Provide the [X, Y] coordinate of the cell's center where the given text is located.  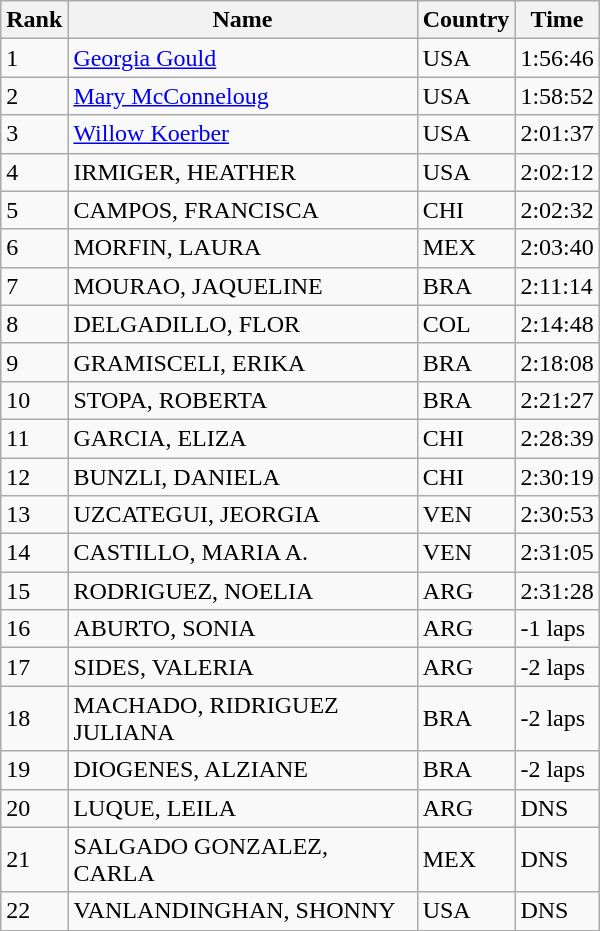
VANLANDINGHAN, SHONNY [242, 911]
LUQUE, LEILA [242, 808]
2:14:48 [557, 324]
2:30:53 [557, 515]
14 [34, 553]
RODRIGUEZ, NOELIA [242, 591]
1:58:52 [557, 96]
15 [34, 591]
4 [34, 172]
7 [34, 286]
9 [34, 362]
11 [34, 438]
13 [34, 515]
5 [34, 210]
GRAMISCELI, ERIKA [242, 362]
CAMPOS, FRANCISCA [242, 210]
GARCIA, ELIZA [242, 438]
12 [34, 477]
2:02:12 [557, 172]
2:21:27 [557, 400]
SALGADO GONZALEZ, CARLA [242, 860]
Rank [34, 20]
8 [34, 324]
MORFIN, LAURA [242, 248]
Mary McConneloug [242, 96]
UZCATEGUI, JEORGIA [242, 515]
1 [34, 58]
Time [557, 20]
MOURAO, JAQUELINE [242, 286]
1:56:46 [557, 58]
2:30:19 [557, 477]
ABURTO, SONIA [242, 629]
Georgia Gould [242, 58]
2:03:40 [557, 248]
10 [34, 400]
2:18:08 [557, 362]
SIDES, VALERIA [242, 667]
19 [34, 770]
6 [34, 248]
3 [34, 134]
STOPA, ROBERTA [242, 400]
2 [34, 96]
2:11:14 [557, 286]
CASTILLO, MARIA A. [242, 553]
21 [34, 860]
2:02:32 [557, 210]
2:31:05 [557, 553]
Country [466, 20]
18 [34, 718]
2:31:28 [557, 591]
BUNZLI, DANIELA [242, 477]
COL [466, 324]
17 [34, 667]
2:28:39 [557, 438]
22 [34, 911]
DIOGENES, ALZIANE [242, 770]
IRMIGER, HEATHER [242, 172]
2:01:37 [557, 134]
DELGADILLO, FLOR [242, 324]
MACHADO, RIDRIGUEZ JULIANA [242, 718]
Name [242, 20]
-1 laps [557, 629]
16 [34, 629]
Willow Koerber [242, 134]
20 [34, 808]
